Determine the [X, Y] coordinate at the center of the cell enclosing the given text.  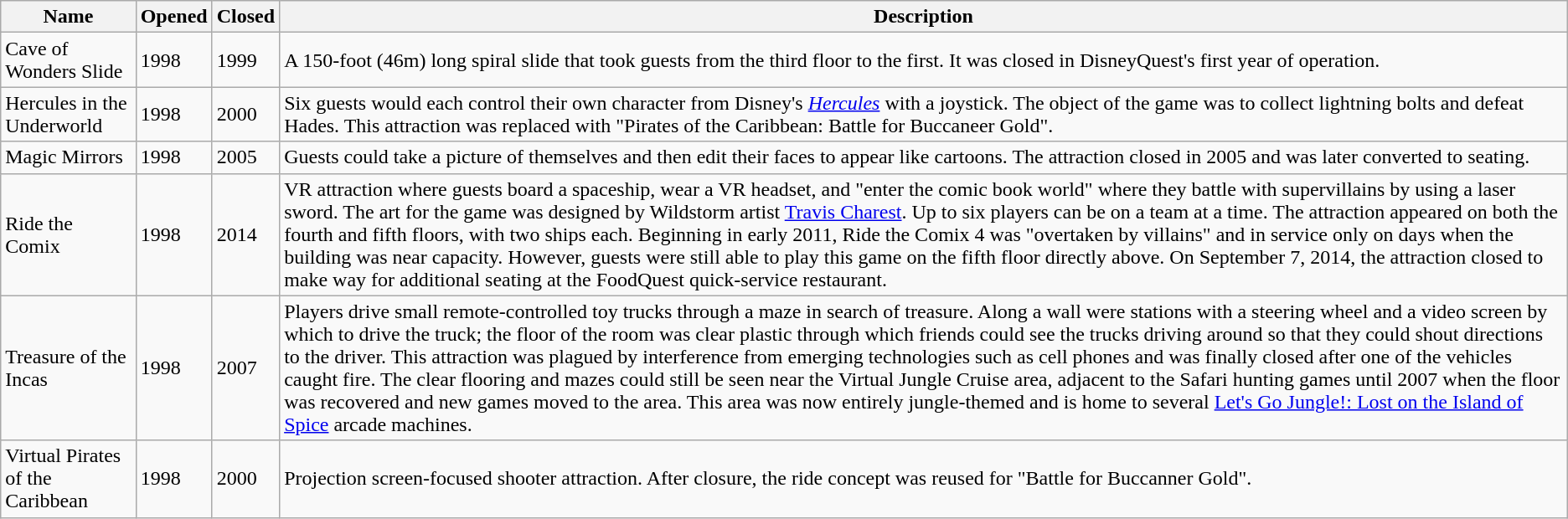
Treasure of the Incas [69, 368]
Ride the Comix [69, 234]
2014 [245, 234]
Magic Mirrors [69, 157]
Cave of Wonders Slide [69, 60]
A 150-foot (46m) long spiral slide that took guests from the third floor to the first. It was closed in DisneyQuest's first year of operation. [924, 60]
Projection screen-focused shooter attraction. After closure, the ride concept was reused for "Battle for Buccanner Gold". [924, 479]
2005 [245, 157]
1999 [245, 60]
Opened [174, 17]
2007 [245, 368]
Description [924, 17]
Name [69, 17]
Virtual Pirates of the Caribbean [69, 479]
Closed [245, 17]
Hercules in the Underworld [69, 114]
